Pinpoint the cell where the given text exists, returning its (X, Y) midpoint coordinate. 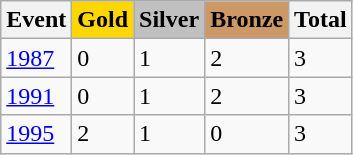
Silver (170, 20)
1987 (36, 58)
1991 (36, 96)
1995 (36, 134)
Gold (103, 20)
Event (36, 20)
Total (321, 20)
Bronze (247, 20)
